From the cell containing the given text, extract its center point as (X, Y) coordinate. 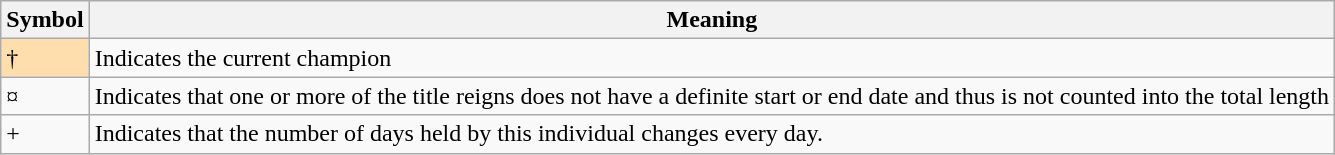
Indicates that the number of days held by this individual changes every day. (712, 134)
Indicates that one or more of the title reigns does not have a definite start or end date and thus is not counted into the total length (712, 96)
Indicates the current champion (712, 58)
¤ (45, 96)
Meaning (712, 20)
Symbol (45, 20)
† (45, 58)
+ (45, 134)
